Scan for the cell matching the given text and deliver its [X, Y] coordinate at center. 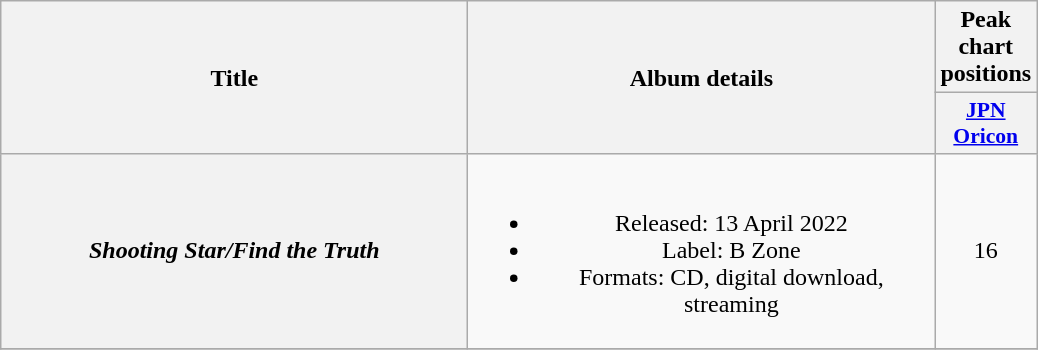
Shooting Star/Find the Truth [234, 251]
JPNOricon [986, 124]
Album details [702, 78]
Title [234, 78]
Peakchartpositions [986, 47]
16 [986, 251]
Released: 13 April 2022Label: B ZoneFormats: CD, digital download, streaming [702, 251]
